For the text-containing cell, return its midpoint in (X, Y) coordinate format. 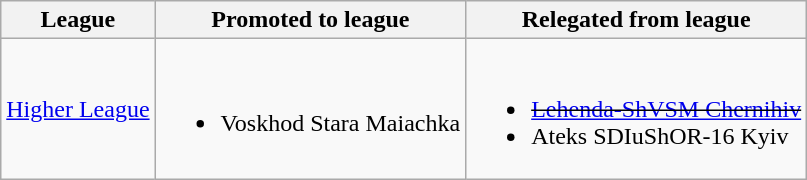
Relegated from league (636, 20)
Lehenda-ShVSM ChernihivAteks SDIuShOR-16 Kyiv (636, 109)
Higher League (78, 109)
Voskhod Stara Maiachka (310, 109)
Promoted to league (310, 20)
League (78, 20)
